Determine the [X, Y] coordinate at the center of the cell enclosing the given text.  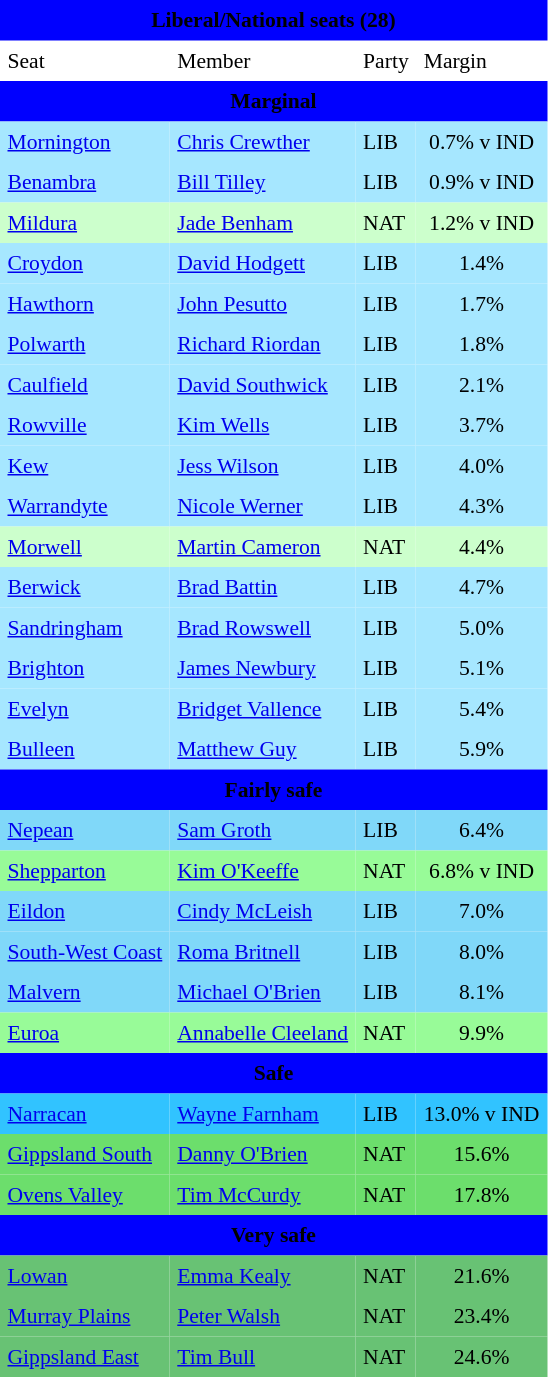
6.4% [482, 830]
Narracan [85, 1113]
5.1% [482, 668]
Matthew Guy [263, 749]
9.9% [482, 1032]
8.1% [482, 992]
Euroa [85, 1032]
Jess Wilson [263, 465]
James Newbury [263, 668]
4.7% [482, 587]
0.7% v IND [482, 141]
Bridget Vallence [263, 708]
Richard Riordan [263, 344]
Gippsland East [85, 1356]
Eildon [85, 911]
6.8% v IND [482, 870]
4.0% [482, 465]
South-West Coast [85, 951]
Polwarth [85, 344]
Ovens Valley [85, 1194]
Bulleen [85, 749]
Tim McCurdy [263, 1194]
David Hodgett [263, 263]
5.9% [482, 749]
2.1% [482, 384]
Safe [274, 1073]
Benambra [85, 182]
8.0% [482, 951]
Hawthorn [85, 303]
Mildura [85, 222]
0.9% v IND [482, 182]
Michael O'Brien [263, 992]
Emma Kealy [263, 1275]
Gippsland South [85, 1154]
Chris Crewther [263, 141]
Brad Battin [263, 587]
Annabelle Cleeland [263, 1032]
Bill Tilley [263, 182]
Brighton [85, 668]
Very safe [274, 1235]
15.6% [482, 1154]
1.7% [482, 303]
Kim Wells [263, 425]
Kew [85, 465]
Margin [482, 60]
Cindy McLeish [263, 911]
David Southwick [263, 384]
Party [386, 60]
24.6% [482, 1356]
Brad Rowswell [263, 627]
21.6% [482, 1275]
Martin Cameron [263, 546]
Jade Benham [263, 222]
Nepean [85, 830]
1.4% [482, 263]
Croydon [85, 263]
Tim Bull [263, 1356]
Member [263, 60]
1.2% v IND [482, 222]
17.8% [482, 1194]
Nicole Werner [263, 506]
Evelyn [85, 708]
Warrandyte [85, 506]
5.4% [482, 708]
13.0% v IND [482, 1113]
Malvern [85, 992]
Rowville [85, 425]
Danny O'Brien [263, 1154]
Peter Walsh [263, 1316]
5.0% [482, 627]
Sam Groth [263, 830]
4.4% [482, 546]
Marginal [274, 101]
Roma Britnell [263, 951]
Fairly safe [274, 789]
Murray Plains [85, 1316]
3.7% [482, 425]
Liberal/National seats (28) [274, 20]
John Pesutto [263, 303]
Berwick [85, 587]
7.0% [482, 911]
Sandringham [85, 627]
Morwell [85, 546]
Wayne Farnham [263, 1113]
Mornington [85, 141]
Caulfield [85, 384]
Kim O'Keeffe [263, 870]
1.8% [482, 344]
4.3% [482, 506]
Shepparton [85, 870]
Seat [85, 60]
23.4% [482, 1316]
Lowan [85, 1275]
